Identify which cell holds the provided text, then report its [x, y] central coordinate. 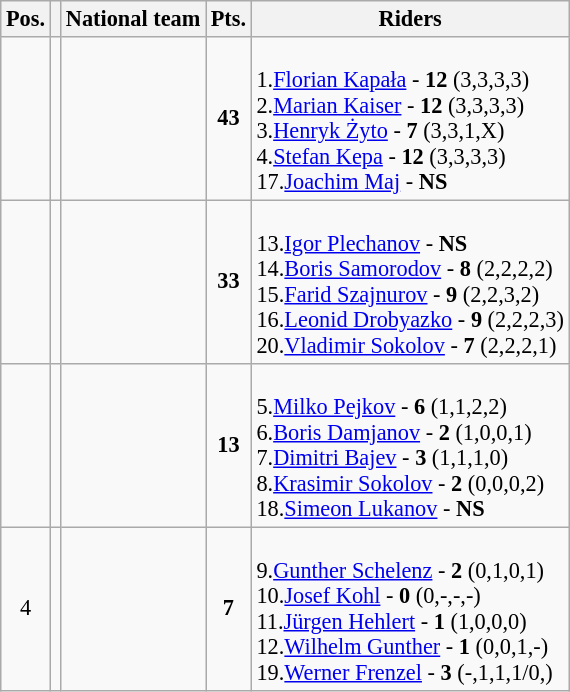
5.Milko Pejkov - 6 (1,1,2,2) 6.Boris Damjanov - 2 (1,0,0,1) 7.Dimitri Bajev - 3 (1,1,1,0) 8.Krasimir Sokolov - 2 (0,0,0,2) 18.Simeon Lukanov - NS [410, 444]
7 [229, 608]
13 [229, 444]
Pts. [229, 19]
33 [229, 282]
Riders [410, 19]
1.Florian Kapała - 12 (3,3,3,3) 2.Marian Kaiser - 12 (3,3,3,3) 3.Henryk Żyto - 7 (3,3,1,X) 4.Stefan Kepa - 12 (3,3,3,3) 17.Joachim Maj - NS [410, 118]
Pos. [26, 19]
National team [134, 19]
43 [229, 118]
4 [26, 608]
